Identify which cell holds the provided text, then report its [X, Y] central coordinate. 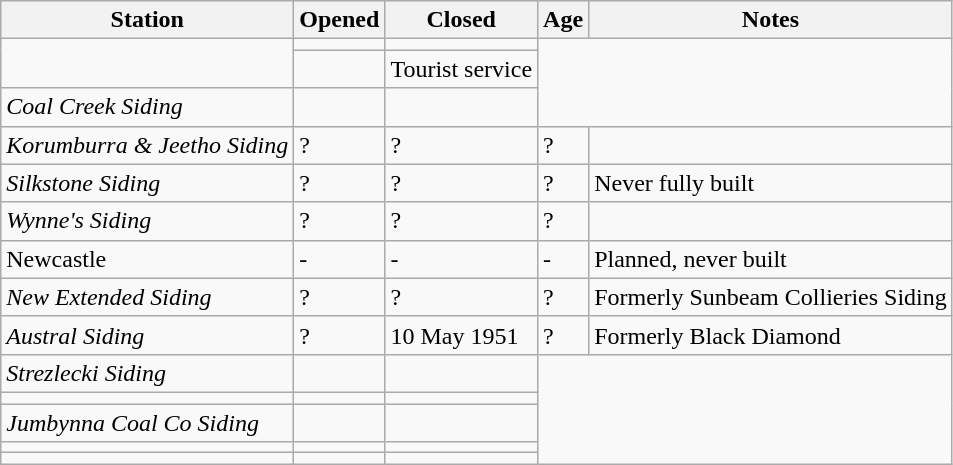
Korumburra & Jeetho Siding [148, 145]
Tourist service [462, 69]
Austral Siding [148, 335]
Coal Creek Siding [148, 107]
Never fully built [771, 183]
Opened [340, 20]
Strezlecki Siding [148, 373]
Jumbynna Coal Co Siding [148, 423]
10 May 1951 [462, 335]
Silkstone Siding [148, 183]
Planned, never built [771, 259]
New Extended Siding [148, 297]
Formerly Sunbeam Collieries Siding [771, 297]
Closed [462, 20]
Wynne's Siding [148, 221]
Formerly Black Diamond [771, 335]
Newcastle [148, 259]
Age [564, 20]
Notes [771, 20]
Station [148, 20]
